Determine the [x, y] coordinate at the center of the cell enclosing the given text.  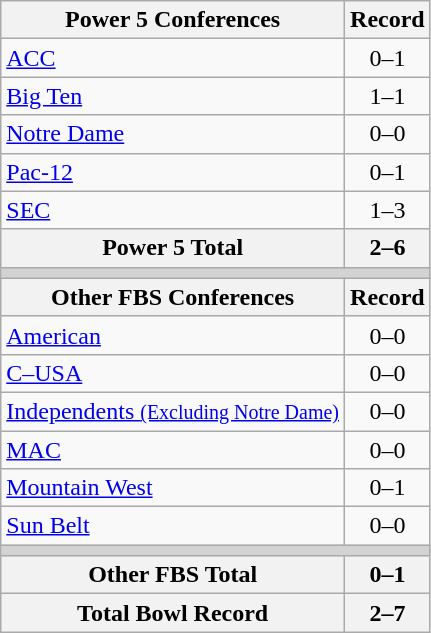
Mountain West [173, 488]
MAC [173, 449]
C–USA [173, 373]
American [173, 335]
Big Ten [173, 96]
Notre Dame [173, 134]
1–3 [388, 210]
Sun Belt [173, 526]
Other FBS Conferences [173, 297]
2–7 [388, 613]
SEC [173, 210]
Total Bowl Record [173, 613]
Power 5 Total [173, 248]
1–1 [388, 96]
ACC [173, 58]
Pac-12 [173, 172]
2–6 [388, 248]
Other FBS Total [173, 575]
Power 5 Conferences [173, 20]
Independents (Excluding Notre Dame) [173, 411]
